Scan for the cell matching the given text and deliver its (X, Y) coordinate at center. 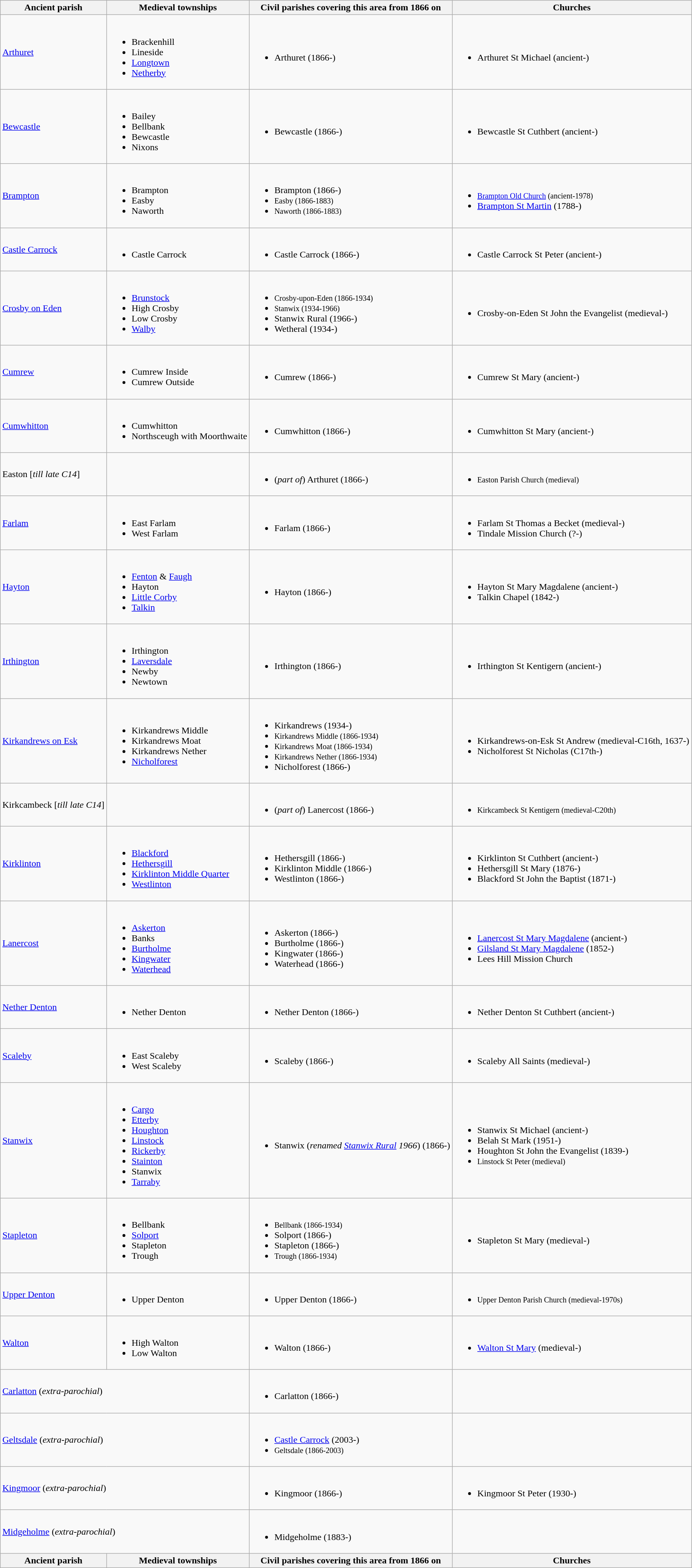
Scaleby (1866-) (350, 1056)
Cumwhitton (54, 426)
Kingmoor (1866-) (350, 1488)
Irthington (54, 661)
Arthuret St Michael (ancient-) (572, 52)
Kirkcambeck [till late C14] (54, 805)
Kirkcambeck St Kentigern (medieval-C20th) (572, 805)
Cumrew (1866-) (350, 372)
Hayton St Mary Magdalene (ancient-)Talkin Chapel (1842-) (572, 587)
(part of) Arthuret (1866-) (350, 474)
Kingmoor (extra-parochial) (125, 1488)
Lanercost (54, 943)
Hayton (1866-) (350, 587)
Irthington (1866-) (350, 661)
Kirklinton St Cuthbert (ancient-)Hethersgill St Mary (1876-)Blackford St John the Baptist (1871-) (572, 864)
Hayton (54, 587)
Crosby on Eden (54, 308)
Carlatton (1866-) (350, 1391)
Geltsdale (extra-parochial) (125, 1440)
Castle Carrock (2003-)Geltsdale (1866-2003) (350, 1440)
BrunstockHigh CrosbyLow CrosbyWalby (178, 308)
BrackenhillLinesideLongtownNetherby (178, 52)
Stapleton St Mary (medieval-) (572, 1235)
Bewcastle (1866-) (350, 126)
IrthingtonLaversdaleNewbyNewtown (178, 661)
Nether Denton St Cuthbert (ancient-) (572, 1007)
Upper Denton Parish Church (medieval-1970s) (572, 1294)
Bewcastle (54, 126)
Castle Carrock St Peter (ancient-) (572, 249)
High WaltonLow Walton (178, 1343)
Walton St Mary (medieval-) (572, 1343)
Kirklinton (54, 864)
Farlam (54, 523)
Arthuret (54, 52)
Cumrew (54, 372)
Cumwhitton (1866-) (350, 426)
Cumrew St Mary (ancient-) (572, 372)
CumwhittonNorthsceugh with Moorthwaite (178, 426)
Kirkandrews MiddleKirkandrews MoatKirkandrews NetherNicholforest (178, 740)
Bellbank (1866-1934)Solport (1866-)Stapleton (1866-)Trough (1866-1934) (350, 1235)
Carlatton (extra-parochial) (125, 1391)
Midgeholme (extra-parochial) (125, 1531)
BramptonEasbyNaworth (178, 195)
Walton (1866-) (350, 1343)
Stanwix St Michael (ancient-)Belah St Mark (1951-)Houghton St John the Evangelist (1839-)Linstock St Peter (medieval) (572, 1140)
Kirkandrews-on-Esk St Andrew (medieval-C16th, 1637-)Nicholforest St Nicholas (C17th-) (572, 740)
Midgeholme (1883-) (350, 1531)
Stanwix (renamed Stanwix Rural 1966) (1866-) (350, 1140)
Farlam St Thomas a Becket (medieval-)Tindale Mission Church (?-) (572, 523)
Brampton Old Church (ancient-1978)Brampton St Martin (1788-) (572, 195)
CargoEtterbyHoughtonLinstockRickerbyStaintonStanwixTarraby (178, 1140)
East FarlamWest Farlam (178, 523)
Nether Denton (1866-) (350, 1007)
Brampton (54, 195)
Stapleton (54, 1235)
Walton (54, 1343)
Bewcastle St Cuthbert (ancient-) (572, 126)
Lanercost St Mary Magdalene (ancient-)Gilsland St Mary Magdalene (1852-)Lees Hill Mission Church (572, 943)
Scaleby (54, 1056)
Kingmoor St Peter (1930-) (572, 1488)
Castle Carrock (1866-) (350, 249)
Scaleby All Saints (medieval-) (572, 1056)
BaileyBellbankBewcastleNixons (178, 126)
Askerton (1866-)Burtholme (1866-)Kingwater (1866-)Waterhead (1866-) (350, 943)
East ScalebyWest Scaleby (178, 1056)
Irthington St Kentigern (ancient-) (572, 661)
BlackfordHethersgillKirklinton Middle QuarterWestlinton (178, 864)
Kirkandrews on Esk (54, 740)
Crosby-upon-Eden (1866-1934)Stanwix (1934-1966)Stanwix Rural (1966-)Wetheral (1934-) (350, 308)
Brampton (1866-)Easby (1866-1883)Naworth (1866-1883) (350, 195)
AskertonBanksBurtholmeKingwaterWaterhead (178, 943)
(part of) Lanercost (1866-) (350, 805)
Arthuret (1866-) (350, 52)
Easton [till late C14] (54, 474)
Hethersgill (1866-)Kirklinton Middle (1866-)Westlinton (1866-) (350, 864)
Farlam (1866-) (350, 523)
Crosby-on-Eden St John the Evangelist (medieval-) (572, 308)
Kirkandrews (1934-)Kirkandrews Middle (1866-1934)Kirkandrews Moat (1866-1934)Kirkandrews Nether (1866-1934)Nicholforest (1866-) (350, 740)
Easton Parish Church (medieval) (572, 474)
Stanwix (54, 1140)
Cumwhitton St Mary (ancient-) (572, 426)
Fenton & FaughHaytonLittle CorbyTalkin (178, 587)
Cumrew InsideCumrew Outside (178, 372)
BellbankSolportStapletonTrough (178, 1235)
Upper Denton (1866-) (350, 1294)
